Detect which cell encompasses the target text, then output its (x, y) center coordinate. 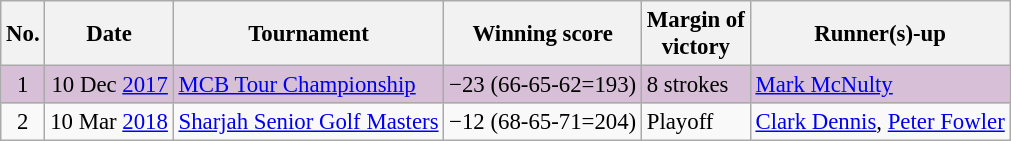
Mark McNulty (880, 85)
Date (109, 34)
Runner(s)-up (880, 34)
10 Mar 2018 (109, 122)
10 Dec 2017 (109, 85)
−12 (68-65-71=204) (543, 122)
No. (23, 34)
Winning score (543, 34)
2 (23, 122)
−23 (66-65-62=193) (543, 85)
Tournament (308, 34)
MCB Tour Championship (308, 85)
Margin ofvictory (696, 34)
8 strokes (696, 85)
1 (23, 85)
Sharjah Senior Golf Masters (308, 122)
Playoff (696, 122)
Clark Dennis, Peter Fowler (880, 122)
